Pinpoint the cell where the given text exists, returning its (X, Y) midpoint coordinate. 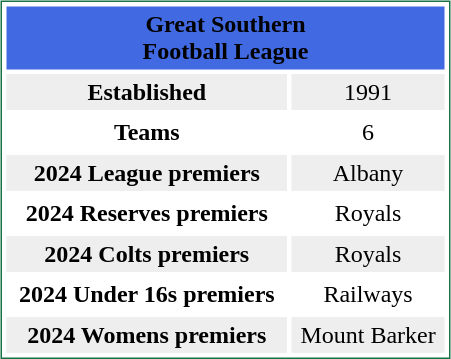
Great SouthernFootball League (225, 38)
Railways (368, 294)
2024 League premiers (146, 173)
Mount Barker (368, 335)
2024 Under 16s premiers (146, 294)
Established (146, 92)
1991 (368, 92)
2024 Reserves premiers (146, 214)
6 (368, 132)
2024 Womens premiers (146, 335)
Albany (368, 173)
2024 Colts premiers (146, 254)
Teams (146, 132)
